Pinpoint the cell where the given text exists, returning its (x, y) midpoint coordinate. 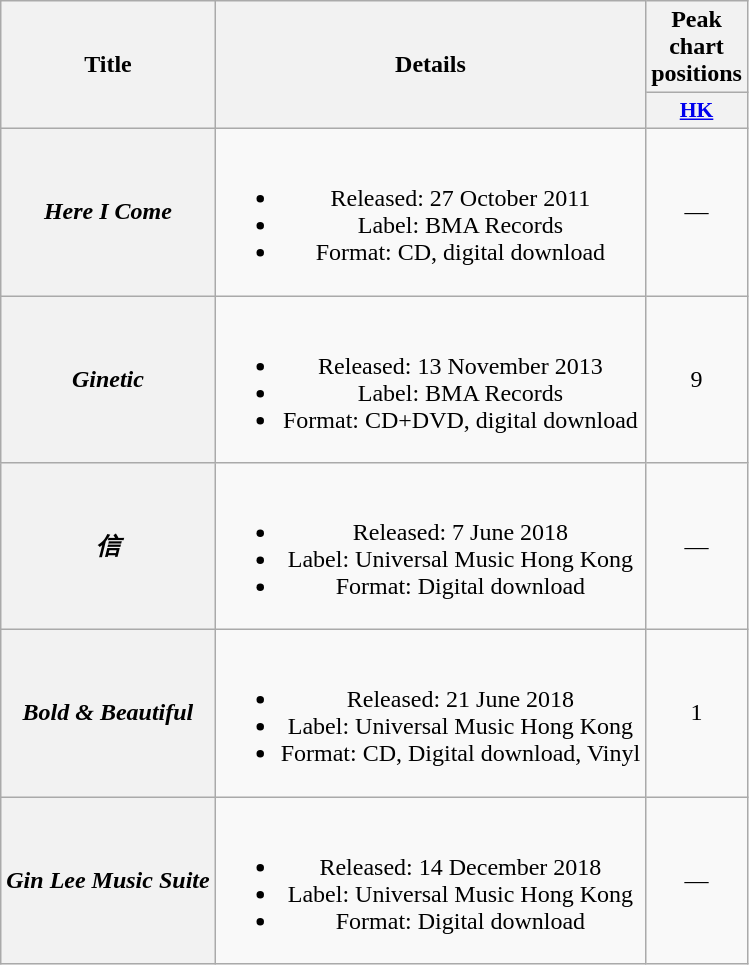
信 (108, 546)
Released: 21 June 2018Label: Universal Music Hong KongFormat: CD, Digital download, Vinyl (430, 714)
Released: 14 December 2018Label: Universal Music Hong KongFormat: Digital download (430, 880)
Gin Lee Music Suite (108, 880)
Released: 27 October 2011Label: BMA RecordsFormat: CD, digital download (430, 212)
Here I Come (108, 212)
Details (430, 65)
Title (108, 65)
Released: 13 November 2013Label: BMA RecordsFormat: CD+DVD, digital download (430, 380)
Ginetic (108, 380)
HK (697, 111)
9 (697, 380)
Peak chart positions (697, 47)
Released: 7 June 2018Label: Universal Music Hong KongFormat: Digital download (430, 546)
Bold & Beautiful (108, 714)
1 (697, 714)
